Return the [X, Y] coordinate for the center point of the cell that contains the specified text.  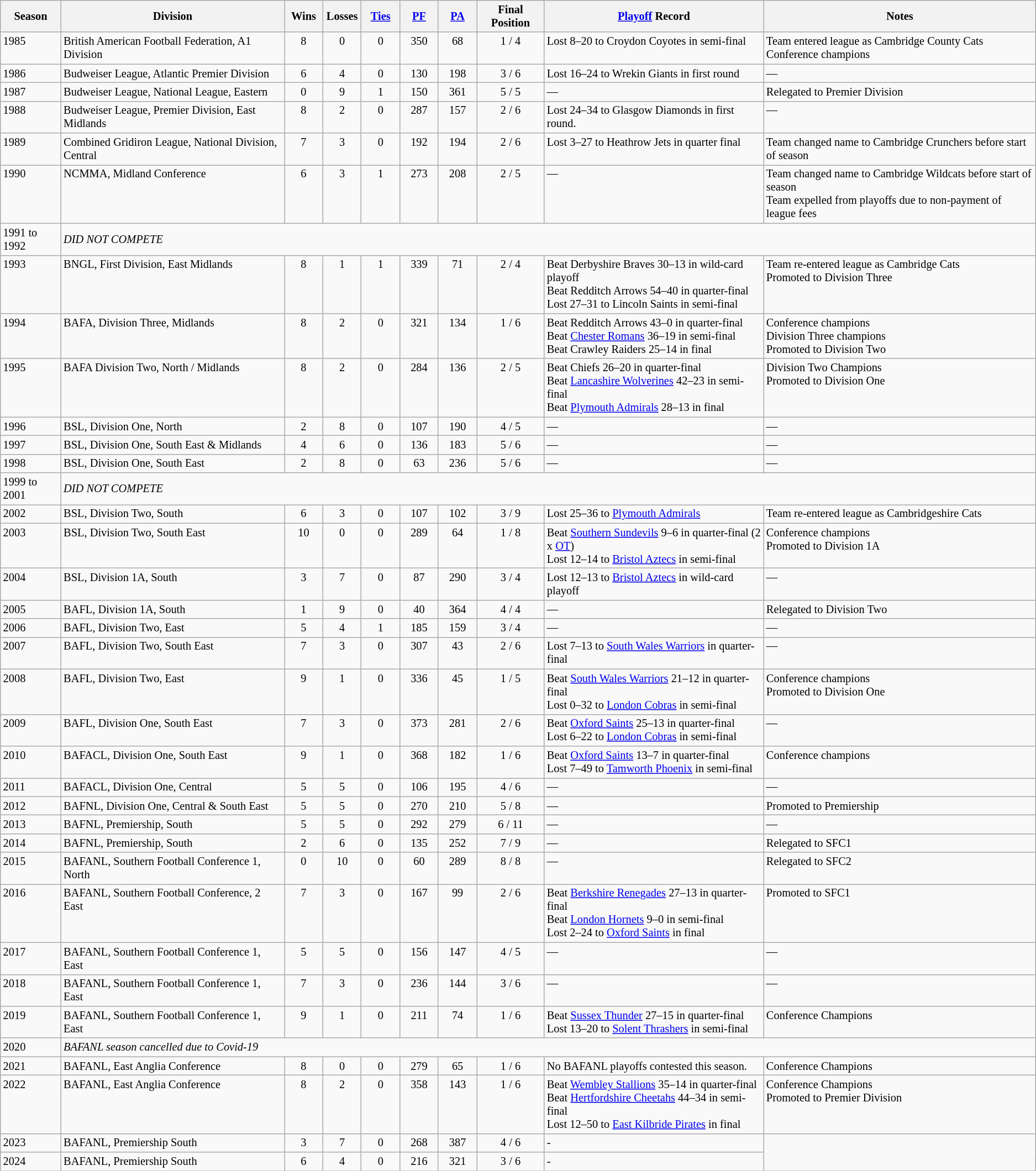
368 [419, 762]
Beat Chiefs 26–20 in quarter-final Beat Lancashire Wolverines 42–23 in semi-finalBeat Plymouth Admirals 28–13 in final [654, 388]
135 [419, 843]
Beat Berkshire Renegades 27–13 in quarter-finalBeat London Hornets 9–0 in semi-finalLost 2–24 to Oxford Saints in final [654, 913]
1994 [31, 336]
Lost 7–13 to South Wales Warriors in quarter-final [654, 653]
BSL, Division One, North [172, 426]
185 [419, 628]
1 / 8 [511, 546]
182 [457, 762]
BAFACL, Division One, South East [172, 762]
Relegated to SFC2 [900, 868]
106 [419, 787]
7 / 9 [511, 843]
Conference ChampionsPromoted to Premier Division [900, 1104]
290 [457, 584]
387 [457, 1143]
364 [457, 609]
Team changed name to Cambridge Crunchers before start of season [900, 149]
2006 [31, 628]
No BAFANL playoffs contested this season. [654, 1066]
8 / 8 [511, 868]
1995 [31, 388]
Conference championsPromoted to Division 1A [900, 546]
183 [457, 445]
284 [419, 388]
Beat Sussex Thunder 27–15 in quarter-finalLost 13–20 to Solent Thrashers in semi-final [654, 1022]
Lost 12–13 to Bristol Aztecs in wild-card playoff [654, 584]
1987 [31, 92]
Budweiser League, National League, Eastern [172, 92]
Budweiser League, Atlantic Premier Division [172, 73]
2024 [31, 1162]
Final Position [511, 16]
281 [457, 730]
2017 [31, 958]
Ties [381, 16]
65 [457, 1066]
2005 [31, 609]
87 [419, 584]
2015 [31, 868]
150 [419, 92]
Budweiser League, Premier Division, East Midlands [172, 117]
Conference championsDivision Three championsPromoted to Division Two [900, 336]
63 [419, 463]
1988 [31, 117]
Relegated to Division Two [900, 609]
BSL, Division Two, South [172, 514]
1999 to 2001 [31, 489]
194 [457, 149]
292 [419, 824]
2009 [31, 730]
2021 [31, 1066]
1986 [31, 73]
195 [457, 787]
BAFANL season cancelled due to Covid-19 [548, 1047]
134 [457, 336]
350 [419, 48]
268 [419, 1143]
1996 [31, 426]
157 [457, 117]
252 [457, 843]
Team entered league as Cambridge County CatsConference champions [900, 48]
216 [419, 1162]
Lost 8–20 to Croydon Coyotes in semi-final [654, 48]
102 [457, 514]
BSL, Division 1A, South [172, 584]
1 / 4 [511, 48]
144 [457, 990]
Combined Gridiron League, National Division, Central [172, 149]
40 [419, 609]
1991 to 1992 [31, 239]
Relegated to Premier Division [900, 92]
BNGL, First Division, East Midlands [172, 284]
1997 [31, 445]
74 [457, 1022]
2002 [31, 514]
159 [457, 628]
192 [419, 149]
5 / 8 [511, 806]
339 [419, 284]
Beat Southern Sundevils 9–6 in quarter-final (2 x OT)Lost 12–14 to Bristol Aztecs in semi-final [654, 546]
2010 [31, 762]
1989 [31, 149]
64 [457, 546]
208 [457, 194]
Lost 24–34 to Glasgow Diamonds in first round. [654, 117]
Beat Oxford Saints 25–13 in quarter-finalLost 6–22 to London Cobras in semi-final [654, 730]
71 [457, 284]
Beat Oxford Saints 13–7 in quarter-finalLost 7–49 to Tamworth Phoenix in semi-final [654, 762]
3 / 9 [511, 514]
Division [172, 16]
BAFA, Division Three, Midlands [172, 336]
Lost 16–24 to Wrekin Giants in first round [654, 73]
270 [419, 806]
Team re-entered league as Cambridgeshire Cats [900, 514]
Beat Wembley Stallions 35–14 in quarter-finalBeat Hertfordshire Cheetahs 44–34 in semi-finalLost 12–50 to East Kilbride Pirates in final [654, 1104]
Promoted to SFC1 [900, 913]
2018 [31, 990]
Beat Derbyshire Braves 30–13 in wild-card playoffBeat Redditch Arrows 54–40 in quarter-finalLost 27–31 to Lincoln Saints in semi-final [654, 284]
BAFACL, Division One, Central [172, 787]
361 [457, 92]
2013 [31, 824]
43 [457, 653]
Beat Redditch Arrows 43–0 in quarter-finalBeat Chester Romans 36–19 in semi-finalBeat Crawley Raiders 25–14 in final [654, 336]
2014 [31, 843]
2007 [31, 653]
BSL, Division Two, South East [172, 546]
2020 [31, 1047]
6 / 11 [511, 824]
2019 [31, 1022]
Beat South Wales Warriors 21–12 in quarter-finalLost 0–32 to London Cobras in semi-final [654, 692]
BAFL, Division One, South East [172, 730]
68 [457, 48]
Wins [304, 16]
Promoted to Premiership [900, 806]
Relegated to SFC1 [900, 843]
Team re-entered league as Cambridge CatsPromoted to Division Three [900, 284]
Season [31, 16]
1993 [31, 284]
2008 [31, 692]
2016 [31, 913]
198 [457, 73]
PF [419, 16]
307 [419, 653]
Division Two ChampionsPromoted to Division One [900, 388]
British American Football Federation, A1 Division [172, 48]
1985 [31, 48]
167 [419, 913]
2003 [31, 546]
373 [419, 730]
1 / 5 [511, 692]
PA [457, 16]
BAFA Division Two, North / Midlands [172, 388]
Lost 25–36 to Plymouth Admirals [654, 514]
BAFL, Division 1A, South [172, 609]
2 / 4 [511, 284]
Playoff Record [654, 16]
156 [419, 958]
Team changed name to Cambridge Wildcats before start of seasonTeam expelled from playoffs due to non-payment of league fees [900, 194]
45 [457, 692]
190 [457, 426]
211 [419, 1022]
130 [419, 73]
273 [419, 194]
BAFNL, Division One, Central & South East [172, 806]
99 [457, 913]
BAFANL, Southern Football Conference, 2 East [172, 913]
Losses [342, 16]
2011 [31, 787]
Conference champions [900, 762]
4 / 4 [511, 609]
BSL, Division One, South East [172, 463]
2012 [31, 806]
336 [419, 692]
NCMMA, Midland Conference [172, 194]
1998 [31, 463]
BSL, Division One, South East & Midlands [172, 445]
Lost 3–27 to Heathrow Jets in quarter final [654, 149]
BAFL, Division Two, South East [172, 653]
5 / 5 [511, 92]
210 [457, 806]
1990 [31, 194]
2023 [31, 1143]
BAFANL, Southern Football Conference 1, North [172, 868]
147 [457, 958]
358 [419, 1104]
287 [419, 117]
2004 [31, 584]
Conference championsPromoted to Division One [900, 692]
143 [457, 1104]
Notes [900, 16]
2022 [31, 1104]
60 [419, 868]
